Find where the given text appears and provide that cell's center as [X, Y] coordinate. 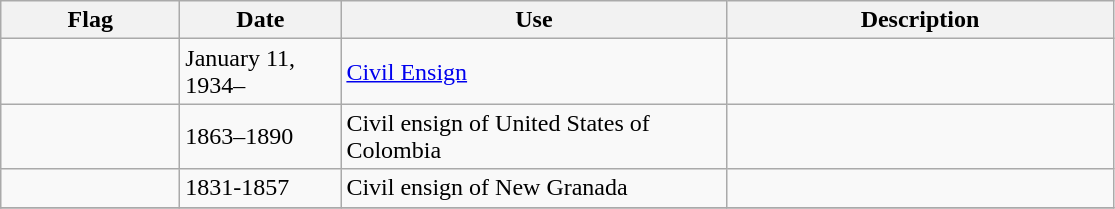
Civil ensign of United States of Colombia [534, 136]
Description [920, 20]
Civil Ensign [534, 72]
Flag [90, 20]
January 11, 1934– [260, 72]
Use [534, 20]
1863–1890 [260, 136]
1831-1857 [260, 188]
Civil ensign of New Granada [534, 188]
Date [260, 20]
